For the text-containing cell, return its midpoint in [x, y] coordinate format. 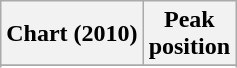
Chart (2010) [72, 34]
Peakposition [189, 34]
